Detect which cell encompasses the target text, then output its (X, Y) center coordinate. 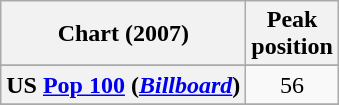
Peakposition (292, 34)
US Pop 100 (Billboard) (124, 85)
56 (292, 85)
Chart (2007) (124, 34)
